Pinpoint the cell where the given text exists, returning its [x, y] midpoint coordinate. 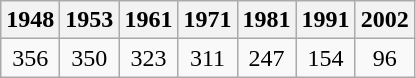
1991 [326, 20]
247 [266, 58]
1981 [266, 20]
2002 [384, 20]
350 [90, 58]
323 [148, 58]
1953 [90, 20]
96 [384, 58]
1948 [30, 20]
154 [326, 58]
1971 [208, 20]
311 [208, 58]
1961 [148, 20]
356 [30, 58]
